Scan for the cell matching the given text and deliver its [X, Y] coordinate at center. 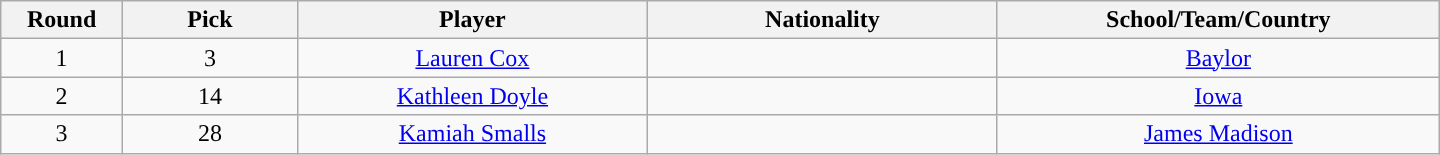
Iowa [1218, 96]
2 [62, 96]
Round [62, 20]
Pick [210, 20]
Player [472, 20]
Kamiah Smalls [472, 134]
Lauren Cox [472, 58]
Kathleen Doyle [472, 96]
1 [62, 58]
Baylor [1218, 58]
James Madison [1218, 134]
Nationality [822, 20]
28 [210, 134]
14 [210, 96]
School/Team/Country [1218, 20]
